Detect which cell encompasses the target text, then output its (x, y) center coordinate. 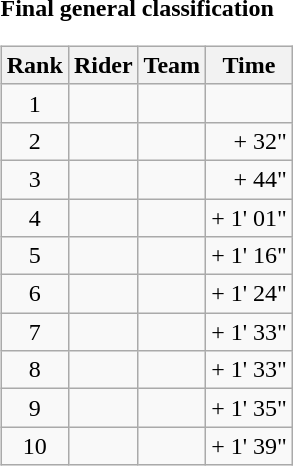
+ 44" (250, 179)
6 (34, 294)
+ 32" (250, 141)
10 (34, 446)
+ 1' 16" (250, 256)
Rider (103, 65)
5 (34, 256)
Team (172, 65)
7 (34, 332)
1 (34, 103)
3 (34, 179)
+ 1' 01" (250, 217)
Time (250, 65)
+ 1' 24" (250, 294)
+ 1' 35" (250, 408)
4 (34, 217)
+ 1' 39" (250, 446)
9 (34, 408)
Rank (34, 65)
8 (34, 370)
2 (34, 141)
